Detect which cell encompasses the target text, then output its [x, y] center coordinate. 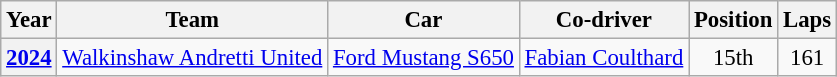
Ford Mustang S650 [424, 58]
2024 [29, 58]
Year [29, 20]
Laps [808, 20]
Position [734, 20]
Team [192, 20]
Car [424, 20]
161 [808, 58]
Walkinshaw Andretti United [192, 58]
15th [734, 58]
Co-driver [604, 20]
Fabian Coulthard [604, 58]
